Return [X, Y] of the center of cell containing provided text 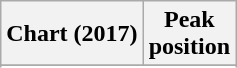
Chart (2017) [72, 34]
Peakposition [189, 34]
